Return (X, Y) of the center of cell containing provided text 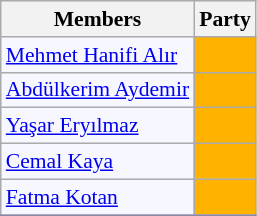
Fatma Kotan (98, 197)
Abdülkerim Aydemir (98, 90)
Yaşar Eryılmaz (98, 126)
Members (98, 19)
Party (225, 19)
Mehmet Hanifi Alır (98, 55)
Cemal Kaya (98, 162)
